Scan for the cell matching the given text and deliver its (X, Y) coordinate at center. 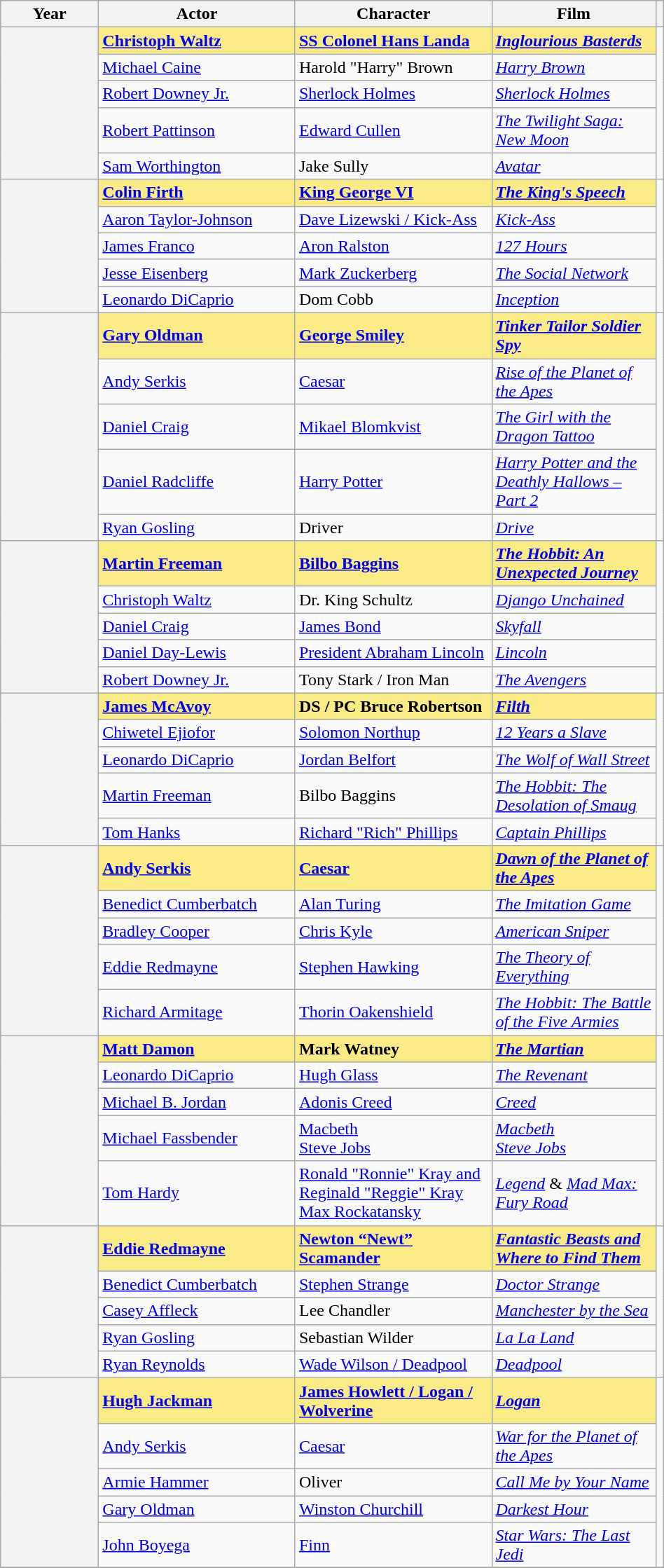
Mikael Blomkvist (394, 427)
Inception (574, 299)
Stephen Strange (394, 1284)
Michael Caine (198, 67)
Tom Hardy (198, 1193)
The King's Speech (574, 193)
La La Land (574, 1337)
Tom Hanks (198, 832)
Adonis Creed (394, 1102)
Lee Chandler (394, 1311)
Legend & Mad Max: Fury Road (574, 1193)
Year (50, 14)
The Twilight Saga: New Moon (574, 130)
Michael Fassbender (198, 1138)
Daniel Radcliffe (198, 482)
Mark Watney (394, 1049)
James Bond (394, 626)
Harry Potter and the Deathly Hallows – Part 2 (574, 482)
The Imitation Game (574, 904)
The Social Network (574, 273)
Jesse Eisenberg (198, 273)
Stephen Hawking (394, 967)
Wade Wilson / Deadpool (394, 1364)
DS / PC Bruce Robertson (394, 706)
Manchester by the Sea (574, 1311)
Sam Worthington (198, 166)
Newton “Newt” Scamander (394, 1249)
King George VI (394, 193)
Doctor Strange (574, 1284)
Aron Ralston (394, 246)
Inglourious Basterds (574, 41)
Harry Potter (394, 482)
Edward Cullen (394, 130)
Star Wars: The Last Jedi (574, 1546)
Thorin Oakenshield (394, 1013)
Ryan Reynolds (198, 1364)
Winston Churchill (394, 1508)
Deadpool (574, 1364)
Dave Lizewski / Kick-Ass (394, 219)
The Avengers (574, 680)
The Martian (574, 1049)
Richard "Rich" Phillips (394, 832)
Oliver (394, 1482)
Mark Zuckerberg (394, 273)
Colin Firth (198, 193)
Richard Armitage (198, 1013)
Dom Cobb (394, 299)
Hugh Jackman (198, 1400)
George Smiley (394, 335)
John Boyega (198, 1546)
The Girl with the Dragon Tattoo (574, 427)
Aaron Taylor-Johnson (198, 219)
Jordan Belfort (394, 759)
Ronald "Ronnie" Kray and Reginald "Reggie" KrayMax Rockatansky (394, 1193)
The Hobbit: The Desolation of Smaug (574, 796)
Film (574, 14)
Finn (394, 1546)
War for the Planet of the Apes (574, 1446)
Michael B. Jordan (198, 1102)
12 Years a Slave (574, 733)
Bradley Cooper (198, 931)
Django Unchained (574, 600)
Harry Brown (574, 67)
The Theory of Everything (574, 967)
President Abraham Lincoln (394, 653)
American Sniper (574, 931)
Darkest Hour (574, 1508)
Harold "Harry" Brown (394, 67)
Jake Sully (394, 166)
Captain Phillips (574, 832)
Armie Hammer (198, 1482)
Lincoln (574, 653)
Kick-Ass (574, 219)
Matt Damon (198, 1049)
Fantastic Beasts and Where to Find Them (574, 1249)
Casey Affleck (198, 1311)
Filth (574, 706)
Drive (574, 528)
Hugh Glass (394, 1075)
Tinker Tailor Soldier Spy (574, 335)
James Howlett / Logan / Wolverine (394, 1400)
The Revenant (574, 1075)
127 Hours (574, 246)
Character (394, 14)
Chris Kyle (394, 931)
Avatar (574, 166)
Driver (394, 528)
Creed (574, 1102)
Sebastian Wilder (394, 1337)
Chiwetel Ejiofor (198, 733)
Dawn of the Planet of the Apes (574, 867)
Logan (574, 1400)
Tony Stark / Iron Man (394, 680)
Solomon Northup (394, 733)
Skyfall (574, 626)
The Hobbit: The Battle of the Five Armies (574, 1013)
Robert Pattinson (198, 130)
Alan Turing (394, 904)
James McAvoy (198, 706)
James Franco (198, 246)
Call Me by Your Name (574, 1482)
Actor (198, 14)
SS Colonel Hans Landa (394, 41)
Dr. King Schultz (394, 600)
Daniel Day-Lewis (198, 653)
The Hobbit: An Unexpected Journey (574, 563)
The Wolf of Wall Street (574, 759)
Rise of the Planet of the Apes (574, 381)
